Return [X, Y] of the center of cell containing provided text 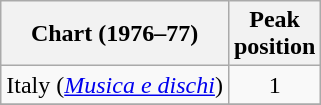
Italy (Musica e dischi) [115, 85]
Chart (1976–77) [115, 34]
1 [274, 85]
Peakposition [274, 34]
